Provide the [X, Y] coordinate of the cell's center where the given text is located.  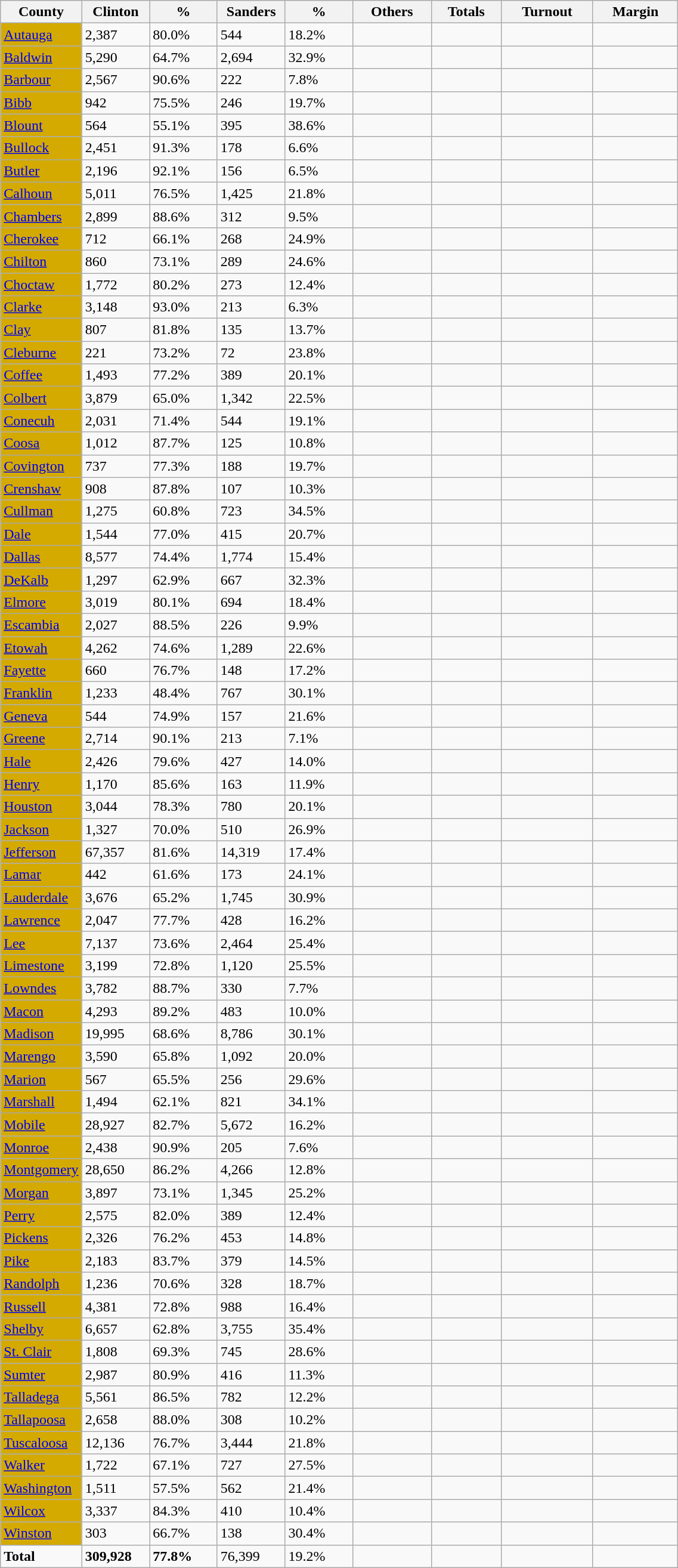
Chilton [41, 261]
4,262 [116, 647]
12.2% [319, 1397]
395 [251, 125]
1,772 [116, 285]
88.7% [184, 988]
1,722 [116, 1465]
Lowndes [41, 988]
Lee [41, 943]
79.6% [184, 761]
27.5% [319, 1465]
89.2% [184, 1011]
Coosa [41, 443]
30.4% [319, 1533]
10.0% [319, 1011]
Greene [41, 739]
Totals [466, 12]
DeKalb [41, 579]
1,425 [251, 193]
942 [116, 103]
1,297 [116, 579]
10.4% [319, 1511]
83.7% [184, 1261]
Madison [41, 1034]
82.0% [184, 1215]
87.7% [184, 443]
3,590 [116, 1057]
Tallapoosa [41, 1420]
Cullman [41, 511]
483 [251, 1011]
309,928 [116, 1556]
Jackson [41, 829]
2,899 [116, 216]
25.2% [319, 1193]
28.6% [319, 1351]
727 [251, 1465]
34.1% [319, 1102]
90.9% [184, 1147]
Washington [41, 1488]
Calhoun [41, 193]
78.3% [184, 807]
7.7% [319, 988]
Tuscaloosa [41, 1443]
303 [116, 1533]
Monroe [41, 1147]
22.5% [319, 398]
415 [251, 534]
821 [251, 1102]
28,650 [116, 1170]
328 [251, 1283]
5,561 [116, 1397]
Cleburne [41, 353]
20.7% [319, 534]
Fayette [41, 671]
Jefferson [41, 852]
Morgan [41, 1193]
1,494 [116, 1102]
68.6% [184, 1034]
66.1% [184, 239]
Dallas [41, 557]
Talladega [41, 1397]
88.6% [184, 216]
178 [251, 148]
3,148 [116, 307]
County [41, 12]
10.8% [319, 443]
Macon [41, 1011]
6,657 [116, 1329]
667 [251, 579]
17.2% [319, 671]
148 [251, 671]
Baldwin [41, 57]
2,464 [251, 943]
5,011 [116, 193]
60.8% [184, 511]
3,676 [116, 897]
273 [251, 285]
St. Clair [41, 1351]
Cherokee [41, 239]
19.2% [319, 1556]
712 [116, 239]
173 [251, 875]
Coffee [41, 375]
442 [116, 875]
246 [251, 103]
2,567 [116, 80]
74.9% [184, 716]
7.6% [319, 1147]
48.4% [184, 693]
18.2% [319, 35]
1,170 [116, 784]
57.5% [184, 1488]
1,327 [116, 829]
71.4% [184, 421]
76.2% [184, 1238]
308 [251, 1420]
3,019 [116, 602]
Others [392, 12]
92.1% [184, 171]
15.4% [319, 557]
87.8% [184, 489]
86.5% [184, 1397]
76,399 [251, 1556]
222 [251, 80]
2,438 [116, 1147]
77.3% [184, 466]
Walker [41, 1465]
1,493 [116, 375]
18.7% [319, 1283]
1,342 [251, 398]
19.1% [319, 421]
76.5% [184, 193]
10.2% [319, 1420]
17.4% [319, 852]
379 [251, 1261]
2,658 [116, 1420]
Randolph [41, 1283]
65.0% [184, 398]
226 [251, 625]
14.0% [319, 761]
3,199 [116, 965]
163 [251, 784]
Wilcox [41, 1511]
1,544 [116, 534]
1,511 [116, 1488]
8,577 [116, 557]
1,808 [116, 1351]
75.5% [184, 103]
65.8% [184, 1057]
80.9% [184, 1374]
1,289 [251, 647]
29.6% [319, 1079]
88.0% [184, 1420]
Covington [41, 466]
1,236 [116, 1283]
24.1% [319, 875]
Chambers [41, 216]
125 [251, 443]
20.0% [319, 1057]
2,387 [116, 35]
80.0% [184, 35]
723 [251, 511]
14.8% [319, 1238]
9.5% [319, 216]
2,987 [116, 1374]
69.3% [184, 1351]
Montgomery [41, 1170]
25.5% [319, 965]
Pike [41, 1261]
Perry [41, 1215]
Sanders [251, 12]
22.6% [319, 647]
14.5% [319, 1261]
410 [251, 1511]
2,027 [116, 625]
Winston [41, 1533]
4,381 [116, 1306]
3,044 [116, 807]
Conecuh [41, 421]
93.0% [184, 307]
782 [251, 1397]
3,755 [251, 1329]
2,694 [251, 57]
90.1% [184, 739]
11.3% [319, 1374]
77.0% [184, 534]
23.8% [319, 353]
Clay [41, 330]
13.7% [319, 330]
188 [251, 466]
1,120 [251, 965]
6.5% [319, 171]
6.3% [319, 307]
Clarke [41, 307]
2,183 [116, 1261]
Blount [41, 125]
90.6% [184, 80]
Barbour [41, 80]
312 [251, 216]
767 [251, 693]
157 [251, 716]
3,897 [116, 1193]
Houston [41, 807]
10.3% [319, 489]
32.9% [319, 57]
6.6% [319, 148]
Etowah [41, 647]
77.2% [184, 375]
38.6% [319, 125]
65.2% [184, 897]
Margin [635, 12]
2,326 [116, 1238]
85.6% [184, 784]
745 [251, 1351]
4,293 [116, 1011]
12,136 [116, 1443]
3,879 [116, 398]
510 [251, 829]
82.7% [184, 1125]
453 [251, 1238]
256 [251, 1079]
21.4% [319, 1488]
Shelby [41, 1329]
2,575 [116, 1215]
567 [116, 1079]
138 [251, 1533]
35.4% [319, 1329]
7.8% [319, 80]
694 [251, 602]
780 [251, 807]
107 [251, 489]
Total [41, 1556]
32.3% [319, 579]
1,012 [116, 443]
2,714 [116, 739]
3,337 [116, 1511]
562 [251, 1488]
988 [251, 1306]
77.8% [184, 1556]
2,426 [116, 761]
7,137 [116, 943]
Marion [41, 1079]
81.8% [184, 330]
807 [116, 330]
24.9% [319, 239]
330 [251, 988]
564 [116, 125]
Geneva [41, 716]
1,774 [251, 557]
Lamar [41, 875]
Elmore [41, 602]
Henry [41, 784]
221 [116, 353]
81.6% [184, 852]
62.1% [184, 1102]
Marengo [41, 1057]
18.4% [319, 602]
73.2% [184, 353]
416 [251, 1374]
88.5% [184, 625]
64.7% [184, 57]
66.7% [184, 1533]
91.3% [184, 148]
428 [251, 920]
77.7% [184, 920]
Russell [41, 1306]
80.1% [184, 602]
289 [251, 261]
67,357 [116, 852]
Clinton [116, 12]
67.1% [184, 1465]
3,782 [116, 988]
Franklin [41, 693]
Autauga [41, 35]
80.2% [184, 285]
55.1% [184, 125]
Bullock [41, 148]
Mobile [41, 1125]
Escambia [41, 625]
7.1% [319, 739]
Crenshaw [41, 489]
205 [251, 1147]
737 [116, 466]
12.8% [319, 1170]
Limestone [41, 965]
62.9% [184, 579]
Dale [41, 534]
70.6% [184, 1283]
4,266 [251, 1170]
Butler [41, 171]
84.3% [184, 1511]
2,451 [116, 148]
72 [251, 353]
65.5% [184, 1079]
21.6% [319, 716]
Pickens [41, 1238]
16.4% [319, 1306]
24.6% [319, 261]
26.9% [319, 829]
Lauderdale [41, 897]
9.9% [319, 625]
Bibb [41, 103]
73.6% [184, 943]
70.0% [184, 829]
1,092 [251, 1057]
Marshall [41, 1102]
1,345 [251, 1193]
74.4% [184, 557]
5,290 [116, 57]
1,275 [116, 511]
Sumter [41, 1374]
8,786 [251, 1034]
25.4% [319, 943]
19,995 [116, 1034]
62.8% [184, 1329]
427 [251, 761]
34.5% [319, 511]
1,233 [116, 693]
Hale [41, 761]
Choctaw [41, 285]
660 [116, 671]
908 [116, 489]
2,047 [116, 920]
61.6% [184, 875]
268 [251, 239]
860 [116, 261]
135 [251, 330]
3,444 [251, 1443]
2,031 [116, 421]
156 [251, 171]
74.6% [184, 647]
86.2% [184, 1170]
28,927 [116, 1125]
1,745 [251, 897]
2,196 [116, 171]
Lawrence [41, 920]
11.9% [319, 784]
Colbert [41, 398]
Turnout [547, 12]
14,319 [251, 852]
5,672 [251, 1125]
30.9% [319, 897]
